Determine the (X, Y) coordinate at the center of the cell enclosing the given text.  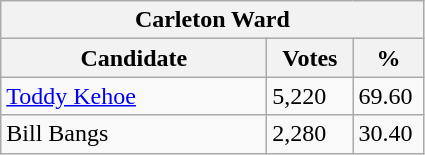
Carleton Ward (212, 20)
5,220 (310, 96)
Votes (310, 58)
Candidate (134, 58)
30.40 (388, 134)
2,280 (310, 134)
69.60 (388, 96)
% (388, 58)
Toddy Kehoe (134, 96)
Bill Bangs (134, 134)
